For the text-containing cell, return its midpoint in (x, y) coordinate format. 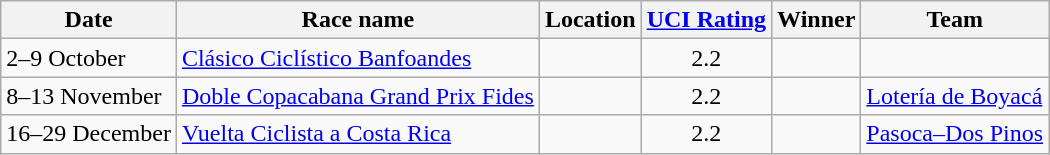
Winner (816, 20)
Pasoca–Dos Pinos (955, 134)
Lotería de Boyacá (955, 96)
2–9 October (89, 58)
Doble Copacabana Grand Prix Fides (358, 96)
16–29 December (89, 134)
Race name (358, 20)
Date (89, 20)
8–13 November (89, 96)
Location (590, 20)
Team (955, 20)
UCI Rating (706, 20)
Clásico Ciclístico Banfoandes (358, 58)
Vuelta Ciclista a Costa Rica (358, 134)
